From the cell containing the given text, extract its center point as [x, y] coordinate. 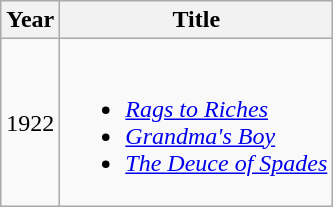
Rags to RichesGrandma's BoyThe Deuce of Spades [196, 122]
Year [30, 20]
Title [196, 20]
1922 [30, 122]
